Return [x, y] of the center of cell containing provided text 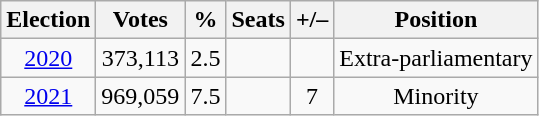
Minority [436, 96]
Extra-parliamentary [436, 58]
Election [48, 20]
2020 [48, 58]
Position [436, 20]
Seats [258, 20]
2021 [48, 96]
Votes [140, 20]
969,059 [140, 96]
% [206, 20]
+/– [312, 20]
7.5 [206, 96]
373,113 [140, 58]
7 [312, 96]
2.5 [206, 58]
